Capture the cell that displays the provided text and extract its (x, y) central coordinate. 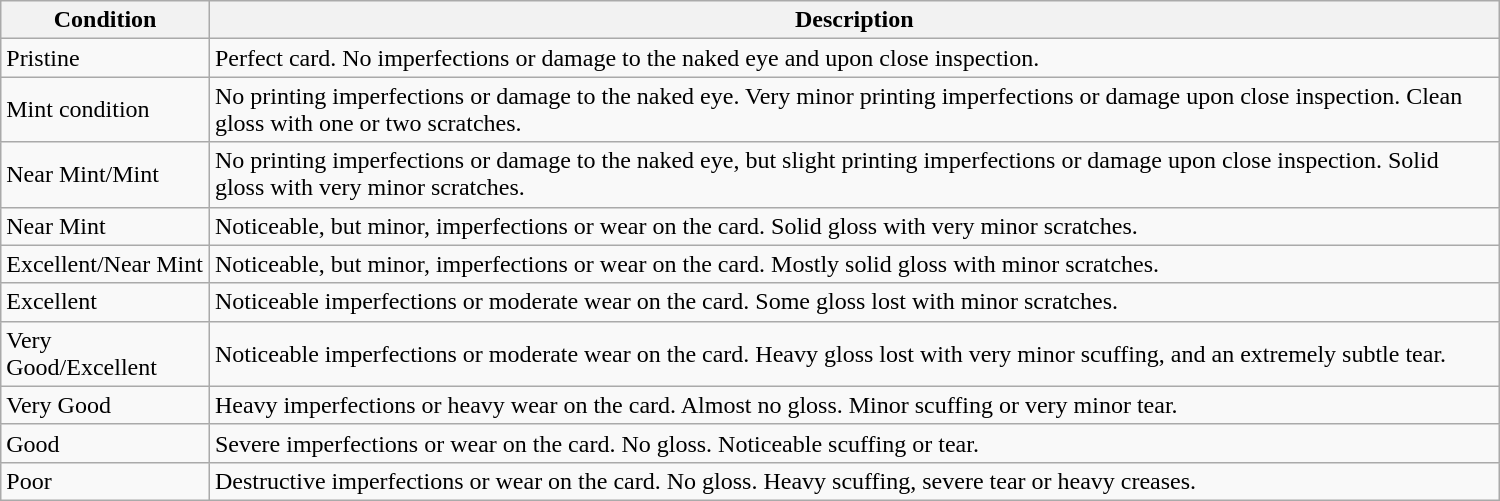
Noticeable, but minor, imperfections or wear on the card. Mostly solid gloss with minor scratches. (854, 264)
Excellent/Near Mint (106, 264)
Poor (106, 481)
Noticeable, but minor, imperfections or wear on the card. Solid gloss with very minor scratches. (854, 226)
Noticeable imperfections or moderate wear on the card. Some gloss lost with minor scratches. (854, 302)
Noticeable imperfections or moderate wear on the card. Heavy gloss lost with very minor scuffing, and an extremely subtle tear. (854, 354)
Perfect card. No imperfections or damage to the naked eye and upon close inspection. (854, 58)
Very Good (106, 405)
Pristine (106, 58)
Excellent (106, 302)
Destructive imperfections or wear on the card. No gloss. Heavy scuffing, severe tear or heavy creases. (854, 481)
Near Mint (106, 226)
Heavy imperfections or heavy wear on the card. Almost no gloss. Minor scuffing or very minor tear. (854, 405)
Good (106, 443)
Mint condition (106, 110)
Condition (106, 20)
Description (854, 20)
Near Mint/Mint (106, 174)
Very Good/Excellent (106, 354)
Severe imperfections or wear on the card. No gloss. Noticeable scuffing or tear. (854, 443)
